Find where the given text appears and provide that cell's center as [x, y] coordinate. 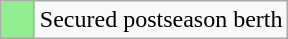
Secured postseason berth [161, 20]
